Output the [X, Y] coordinate of the center of the cell containing the given text.  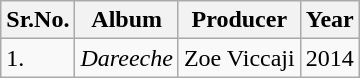
Year [330, 20]
1. [38, 58]
Zoe Viccaji [239, 58]
Album [126, 20]
Dareeche [126, 58]
2014 [330, 58]
Sr.No. [38, 20]
Producer [239, 20]
